Capture the cell that displays the provided text and extract its (x, y) central coordinate. 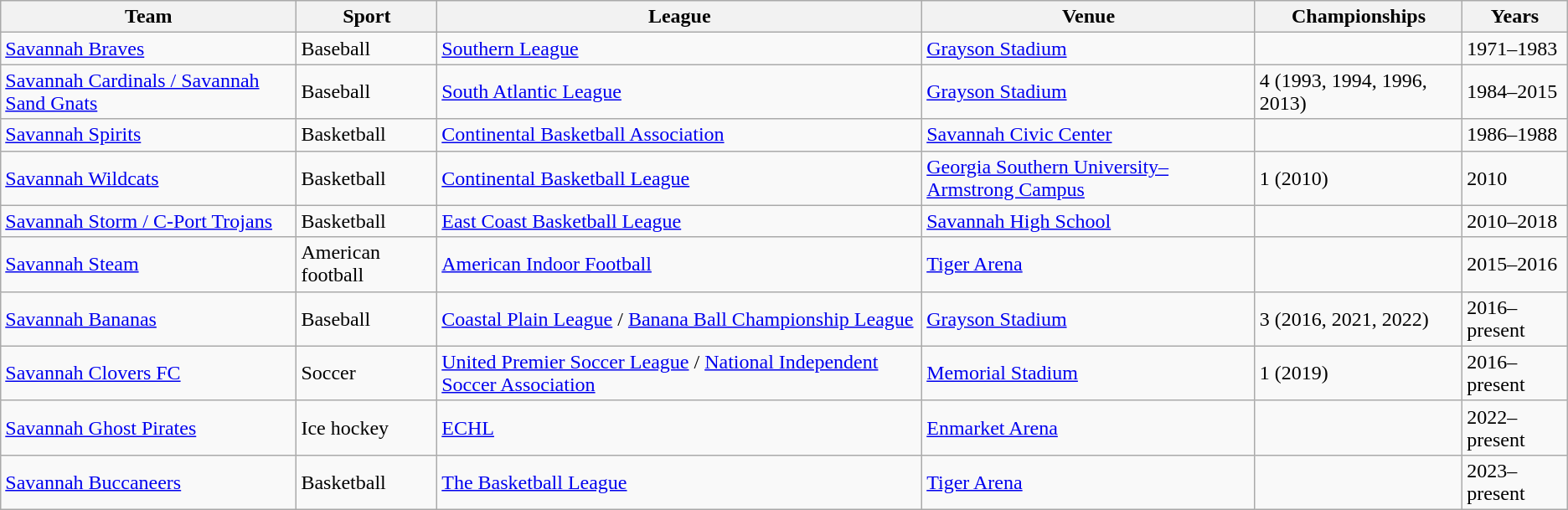
Sport (367, 17)
1986–1988 (1514, 135)
The Basketball League (680, 482)
Team (149, 17)
Enmarket Arena (1089, 427)
Venue (1089, 17)
1984–2015 (1514, 92)
South Atlantic League (680, 92)
Coastal Plain League / Banana Ball Championship League (680, 318)
Savannah Wildcats (149, 178)
Championships (1359, 17)
Savannah High School (1089, 221)
2010–2018 (1514, 221)
1971–1983 (1514, 49)
American Indoor Football (680, 265)
Savannah Storm / C-Port Trojans (149, 221)
Soccer (367, 373)
Savannah Steam (149, 265)
East Coast Basketball League (680, 221)
Continental Basketball League (680, 178)
1 (2010) (1359, 178)
Savannah Buccaneers (149, 482)
Savannah Braves (149, 49)
Savannah Civic Center (1089, 135)
2015–2016 (1514, 265)
Savannah Ghost Pirates (149, 427)
2022–present (1514, 427)
League (680, 17)
2010 (1514, 178)
Savannah Bananas (149, 318)
United Premier Soccer League / National Independent Soccer Association (680, 373)
Savannah Spirits (149, 135)
Ice hockey (367, 427)
Savannah Clovers FC (149, 373)
American football (367, 265)
2023–present (1514, 482)
3 (2016, 2021, 2022) (1359, 318)
ECHL (680, 427)
Years (1514, 17)
Georgia Southern University–Armstrong Campus (1089, 178)
Southern League (680, 49)
4 (1993, 1994, 1996, 2013) (1359, 92)
Continental Basketball Association (680, 135)
Savannah Cardinals / Savannah Sand Gnats (149, 92)
Memorial Stadium (1089, 373)
1 (2019) (1359, 373)
